Identify which cell holds the provided text, then report its [x, y] central coordinate. 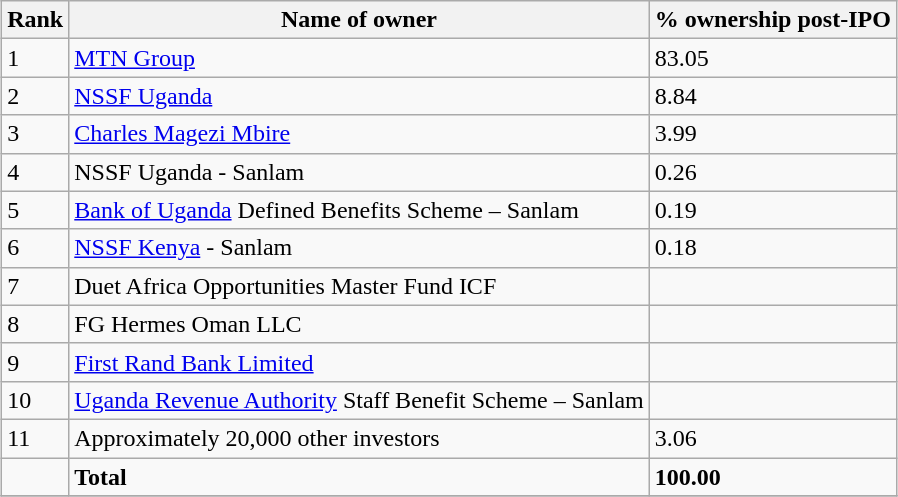
0.26 [772, 172]
Uganda Revenue Authority Staff Benefit Scheme – Sanlam [359, 400]
8 [36, 324]
3.99 [772, 134]
3 [36, 134]
Bank of Uganda Defined Benefits Scheme – Sanlam [359, 210]
6 [36, 248]
0.18 [772, 248]
5 [36, 210]
NSSF Uganda [359, 96]
4 [36, 172]
2 [36, 96]
100.00 [772, 477]
8.84 [772, 96]
Total [359, 477]
Duet Africa Opportunities Master Fund ICF [359, 286]
0.19 [772, 210]
Approximately 20,000 other investors [359, 438]
% ownership post-IPO [772, 20]
MTN Group [359, 58]
Rank [36, 20]
83.05 [772, 58]
11 [36, 438]
NSSF Kenya - Sanlam [359, 248]
First Rand Bank Limited [359, 362]
NSSF Uganda - Sanlam [359, 172]
10 [36, 400]
7 [36, 286]
Charles Magezi Mbire [359, 134]
1 [36, 58]
Name of owner [359, 20]
9 [36, 362]
FG Hermes Oman LLC [359, 324]
3.06 [772, 438]
